Determine the [x, y] coordinate at the center of the cell enclosing the given text.  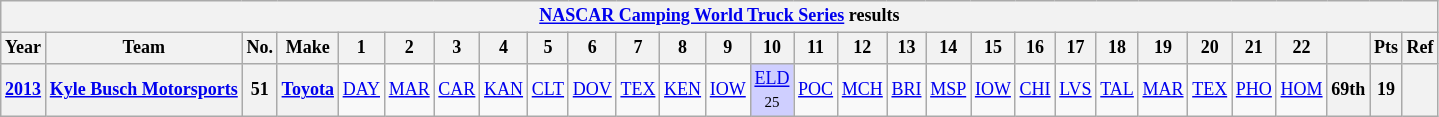
1 [361, 48]
69th [1348, 90]
Ref [1420, 48]
7 [638, 48]
No. [260, 48]
8 [683, 48]
6 [592, 48]
DAY [361, 90]
21 [1254, 48]
2013 [24, 90]
22 [1302, 48]
LVS [1076, 90]
17 [1076, 48]
11 [816, 48]
CLT [548, 90]
KAN [504, 90]
CHI [1035, 90]
15 [994, 48]
DOV [592, 90]
ELD25 [772, 90]
CAR [457, 90]
20 [1210, 48]
18 [1117, 48]
9 [728, 48]
PHO [1254, 90]
12 [862, 48]
Toyota [308, 90]
MCH [862, 90]
NASCAR Camping World Truck Series results [720, 16]
BRI [906, 90]
Make [308, 48]
3 [457, 48]
5 [548, 48]
POC [816, 90]
TAL [1117, 90]
Team [144, 48]
HOM [1302, 90]
16 [1035, 48]
Year [24, 48]
13 [906, 48]
10 [772, 48]
14 [948, 48]
KEN [683, 90]
51 [260, 90]
Kyle Busch Motorsports [144, 90]
Pts [1386, 48]
MSP [948, 90]
4 [504, 48]
2 [409, 48]
